Determine the [X, Y] coordinate at the center of the cell enclosing the given text.  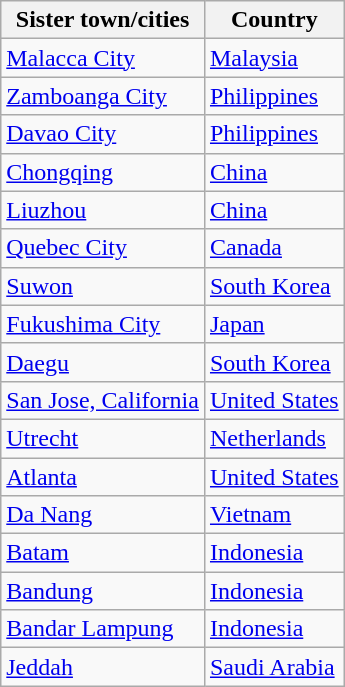
Utrecht [103, 438]
Jeddah [103, 667]
Bandung [103, 591]
Malaysia [274, 58]
Malacca City [103, 58]
Vietnam [274, 515]
Netherlands [274, 438]
Liuzhou [103, 210]
Batam [103, 553]
Saudi Arabia [274, 667]
Sister town/cities [103, 20]
Country [274, 20]
Bandar Lampung [103, 629]
Fukushima City [103, 324]
Japan [274, 324]
San Jose, California [103, 400]
Davao City [103, 134]
Atlanta [103, 477]
Daegu [103, 362]
Suwon [103, 286]
Zamboanga City [103, 96]
Quebec City [103, 248]
Da Nang [103, 515]
Canada [274, 248]
Chongqing [103, 172]
